Provide the (x, y) coordinate of the cell's center where the given text is located.  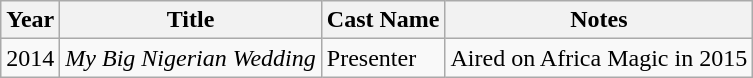
Presenter (383, 58)
Cast Name (383, 20)
2014 (30, 58)
Aired on Africa Magic in 2015 (599, 58)
Title (190, 20)
My Big Nigerian Wedding (190, 58)
Notes (599, 20)
Year (30, 20)
